Extract the (X, Y) coordinate from the center of the cell holding the provided text.  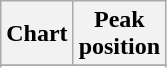
Chart (37, 34)
Peakposition (119, 34)
